Provide the [X, Y] coordinate of the cell's center where the given text is located.  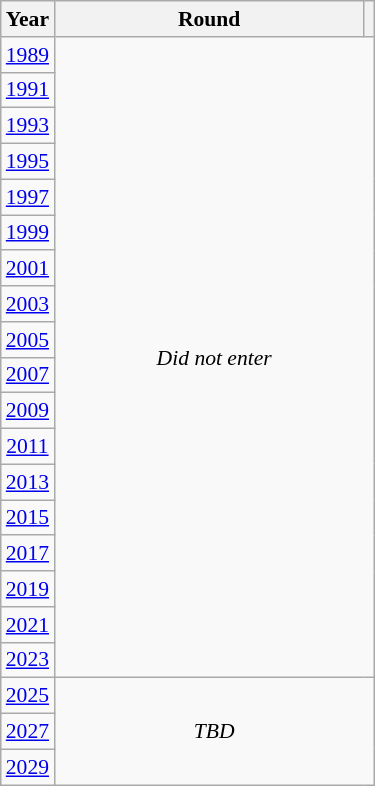
2003 [28, 304]
2027 [28, 732]
2017 [28, 554]
2023 [28, 660]
1993 [28, 126]
2007 [28, 375]
2001 [28, 269]
TBD [214, 732]
2005 [28, 340]
2015 [28, 518]
Round [209, 19]
2013 [28, 482]
1995 [28, 162]
2025 [28, 696]
1997 [28, 197]
2021 [28, 625]
2029 [28, 767]
2009 [28, 411]
1991 [28, 90]
Year [28, 19]
1989 [28, 55]
1999 [28, 233]
2019 [28, 589]
Did not enter [214, 358]
2011 [28, 447]
